Return the (X, Y) coordinate for the center point of the cell that contains the specified text.  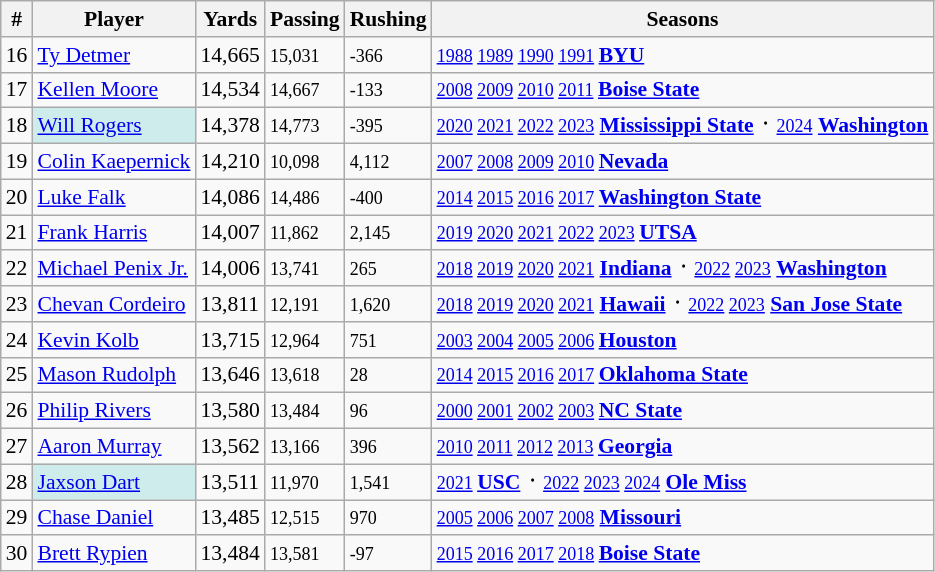
13,811 (230, 304)
27 (17, 447)
26 (17, 411)
751 (388, 340)
14,665 (230, 55)
12,964 (305, 340)
2019 2020 2021 2022 2023 UTSA (683, 233)
25 (17, 375)
2005 2006 2007 2008 Missouri (683, 518)
2003 2004 2005 2006 Houston (683, 340)
13,580 (230, 411)
Brett Rypien (114, 554)
2007 2008 2009 2010 Nevada (683, 162)
14,378 (230, 126)
2018 2019 2020 2021 Hawaii ᛫ 2022 2023 San Jose State (683, 304)
16 (17, 55)
2015 2016 2017 2018 Boise State (683, 554)
# (17, 19)
Mason Rudolph (114, 375)
24 (17, 340)
14,773 (305, 126)
4,112 (388, 162)
11,862 (305, 233)
14,486 (305, 197)
265 (388, 269)
1,620 (388, 304)
14,667 (305, 90)
14,006 (230, 269)
2010 2011 2012 2013 Georgia (683, 447)
Kevin Kolb (114, 340)
-133 (388, 90)
-395 (388, 126)
Yards (230, 19)
12,191 (305, 304)
Jaxson Dart (114, 482)
13,581 (305, 554)
29 (17, 518)
Colin Kaepernick (114, 162)
Frank Harris (114, 233)
22 (17, 269)
18 (17, 126)
11,970 (305, 482)
Luke Falk (114, 197)
13,618 (305, 375)
23 (17, 304)
2008 2009 2010 2011 Boise State (683, 90)
20 (17, 197)
14,534 (230, 90)
14,210 (230, 162)
13,166 (305, 447)
2018 2019 2020 2021 Indiana ᛫ 2022 2023 Washington (683, 269)
14,086 (230, 197)
15,031 (305, 55)
-400 (388, 197)
Chase Daniel (114, 518)
14,007 (230, 233)
21 (17, 233)
Chevan Cordeiro (114, 304)
19 (17, 162)
Michael Penix Jr. (114, 269)
Rushing (388, 19)
13,485 (230, 518)
Seasons (683, 19)
Philip Rivers (114, 411)
Player (114, 19)
12,515 (305, 518)
13,511 (230, 482)
17 (17, 90)
1,541 (388, 482)
Kellen Moore (114, 90)
Ty Detmer (114, 55)
2000 2001 2002 2003 NC State (683, 411)
2014 2015 2016 2017 Oklahoma State (683, 375)
-366 (388, 55)
2020 2021 2022 2023 Mississippi State ᛫ 2024 Washington (683, 126)
Aaron Murray (114, 447)
13,715 (230, 340)
396 (388, 447)
10,098 (305, 162)
Will Rogers (114, 126)
13,646 (230, 375)
1988 1989 1990 1991 BYU (683, 55)
13,741 (305, 269)
Passing (305, 19)
13,562 (230, 447)
96 (388, 411)
970 (388, 518)
2014 2015 2016 2017 Washington State (683, 197)
2,145 (388, 233)
-97 (388, 554)
30 (17, 554)
2021 USC ᛫ 2022 2023 2024 Ole Miss (683, 482)
